Determine the (X, Y) coordinate at the center of the cell enclosing the given text.  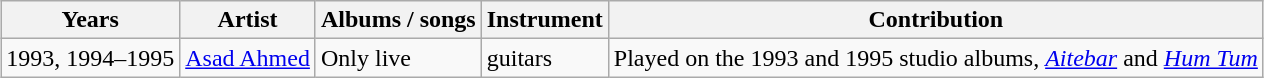
Asad Ahmed (248, 58)
guitars (544, 58)
Played on the 1993 and 1995 studio albums, Aitebar and Hum Tum (936, 58)
Albums / songs (398, 20)
Instrument (544, 20)
Years (90, 20)
Only live (398, 58)
Contribution (936, 20)
Artist (248, 20)
1993, 1994–1995 (90, 58)
